Return (X, Y) of the center of cell containing provided text 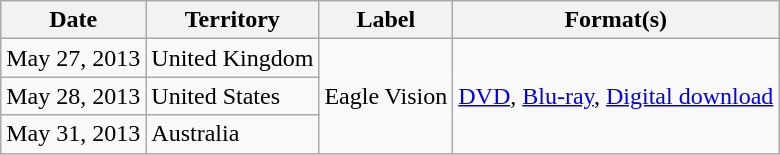
May 28, 2013 (74, 96)
Format(s) (616, 20)
Eagle Vision (386, 96)
May 27, 2013 (74, 58)
United States (232, 96)
DVD, Blu-ray, Digital download (616, 96)
Territory (232, 20)
Australia (232, 134)
May 31, 2013 (74, 134)
Label (386, 20)
Date (74, 20)
United Kingdom (232, 58)
